Scan for the cell matching the given text and deliver its (x, y) coordinate at center. 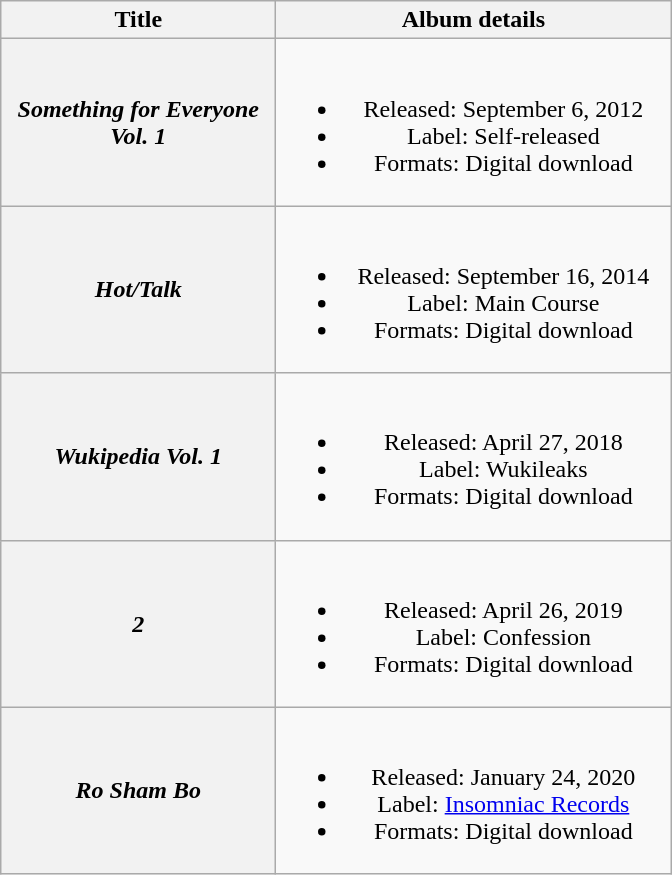
Released: September 6, 2012Label: Self-releasedFormats: Digital download (474, 122)
2 (138, 624)
Released: April 26, 2019Label: ConfessionFormats: Digital download (474, 624)
Released: April 27, 2018Label: WukileaksFormats: Digital download (474, 456)
Album details (474, 20)
Released: January 24, 2020Label: Insomniac RecordsFormats: Digital download (474, 790)
Ro Sham Bo (138, 790)
Title (138, 20)
Something for Everyone Vol. 1 (138, 122)
Wukipedia Vol. 1 (138, 456)
Released: September 16, 2014Label: Main CourseFormats: Digital download (474, 290)
Hot/Talk (138, 290)
